Extract the (x, y) coordinate from the center of the cell holding the provided text.  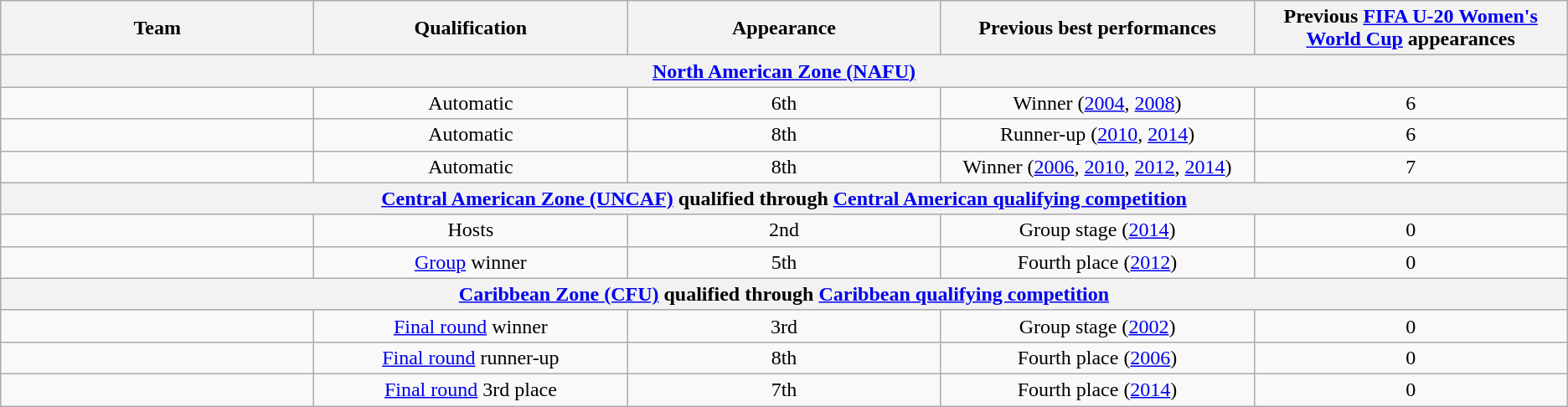
Qualification (471, 28)
Caribbean Zone (CFU) qualified through Caribbean qualifying competition (784, 294)
Group stage (2002) (1097, 326)
Fourth place (2006) (1097, 358)
2nd (784, 230)
Winner (2006, 2010, 2012, 2014) (1097, 167)
Runner-up (2010, 2014) (1097, 135)
Group stage (2014) (1097, 230)
Previous FIFA U-20 Women's World Cup appearances (1411, 28)
Final round 3rd place (471, 389)
Team (157, 28)
Previous best performances (1097, 28)
Appearance (784, 28)
Central American Zone (UNCAF) qualified through Central American qualifying competition (784, 198)
Fourth place (2014) (1097, 389)
Winner (2004, 2008) (1097, 103)
7th (784, 389)
Final round winner (471, 326)
Fourth place (2012) (1097, 262)
7 (1411, 167)
Final round runner-up (471, 358)
Group winner (471, 262)
5th (784, 262)
North American Zone (NAFU) (784, 71)
3rd (784, 326)
Hosts (471, 230)
6th (784, 103)
